Determine the [X, Y] coordinate at the center of the cell enclosing the given text.  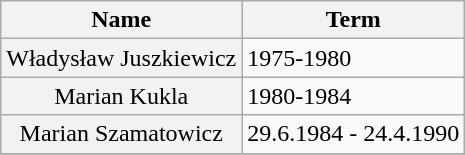
Marian Kukla [122, 96]
Name [122, 20]
Władysław Juszkiewicz [122, 58]
Term [354, 20]
1975-1980 [354, 58]
29.6.1984 - 24.4.1990 [354, 134]
1980-1984 [354, 96]
Marian Szamatowicz [122, 134]
